Scan for the cell matching the given text and deliver its (x, y) coordinate at center. 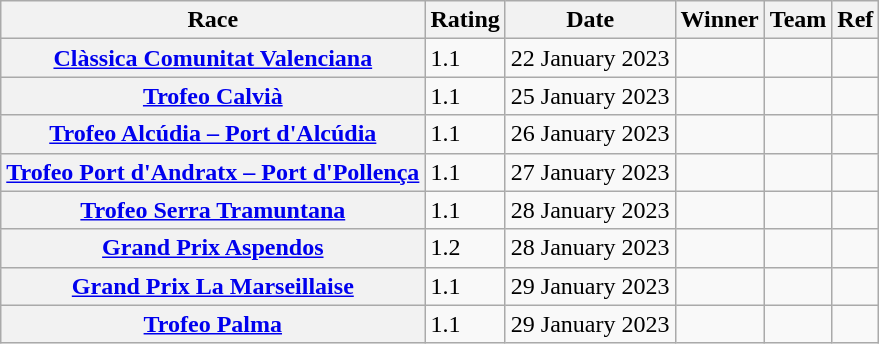
22 January 2023 (590, 58)
Trofeo Serra Tramuntana (213, 210)
Date (590, 20)
Team (798, 20)
Race (213, 20)
1.2 (465, 248)
Winner (720, 20)
Clàssica Comunitat Valenciana (213, 58)
Trofeo Alcúdia – Port d'Alcúdia (213, 134)
Ref (856, 20)
27 January 2023 (590, 172)
Trofeo Port d'Andratx – Port d'Pollença (213, 172)
25 January 2023 (590, 96)
Grand Prix La Marseillaise (213, 286)
Rating (465, 20)
26 January 2023 (590, 134)
Trofeo Calvià (213, 96)
Grand Prix Aspendos (213, 248)
Trofeo Palma (213, 324)
